Provide the [X, Y] coordinate of the cell's center where the given text is located.  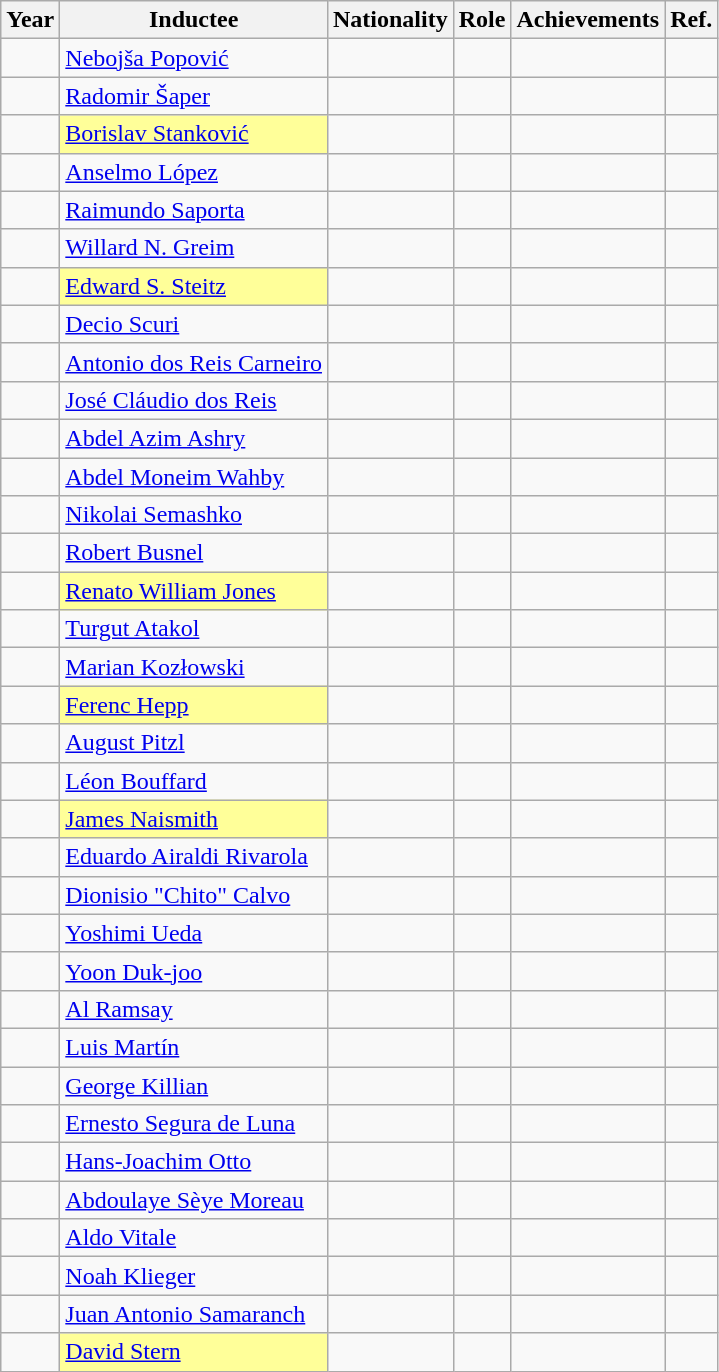
Turgut Atakol [194, 629]
Eduardo Airaldi Rivarola [194, 857]
Abdel Azim Ashry [194, 438]
Inductee [194, 20]
Abdel Moneim Wahby [194, 477]
Abdoulaye Sèye Moreau [194, 1200]
Edward S. Steitz [194, 286]
Juan Antonio Samaranch [194, 1314]
Al Ramsay [194, 1009]
José Cláudio dos Reis [194, 400]
George Killian [194, 1085]
Decio Scuri [194, 324]
Antonio dos Reis Carneiro [194, 362]
Noah Klieger [194, 1276]
Willard N. Greim [194, 248]
Yoshimi Ueda [194, 933]
Raimundo Saporta [194, 210]
Yoon Duk-joo [194, 971]
Marian Kozłowski [194, 667]
Hans-Joachim Otto [194, 1162]
Nationality [390, 20]
Renato William Jones [194, 591]
Ref. [692, 20]
Nikolai Semashko [194, 515]
Léon Bouffard [194, 781]
Radomir Šaper [194, 96]
Borislav Stanković [194, 134]
Role [482, 20]
David Stern [194, 1352]
Nebojša Popović [194, 58]
Achievements [588, 20]
August Pitzl [194, 743]
Ernesto Segura de Luna [194, 1124]
Anselmo López [194, 172]
James Naismith [194, 819]
Robert Busnel [194, 553]
Ferenc Hepp [194, 705]
Year [30, 20]
Aldo Vitale [194, 1238]
Luis Martín [194, 1047]
Dionisio "Chito" Calvo [194, 895]
